Capture the cell that displays the provided text and extract its (x, y) central coordinate. 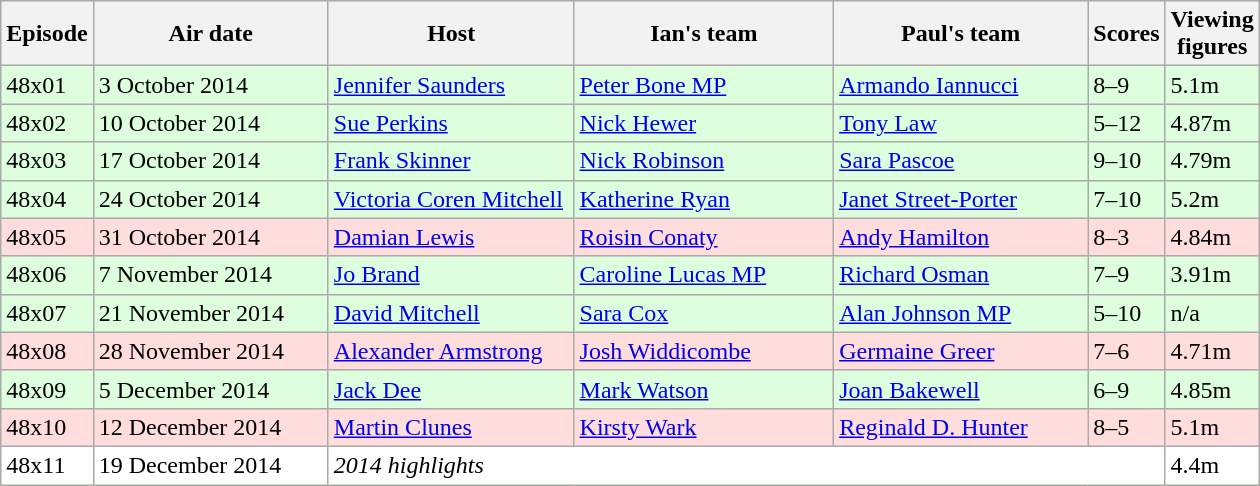
n/a (1212, 313)
8–5 (1126, 427)
6–9 (1126, 389)
Frank Skinner (451, 161)
4.85m (1212, 389)
48x01 (47, 85)
Richard Osman (961, 275)
48x04 (47, 199)
48x03 (47, 161)
8–9 (1126, 85)
48x08 (47, 351)
Jack Dee (451, 389)
Paul's team (961, 34)
17 October 2014 (210, 161)
7–6 (1126, 351)
Jennifer Saunders (451, 85)
Andy Hamilton (961, 237)
Janet Street-Porter (961, 199)
3 October 2014 (210, 85)
Peter Bone MP (704, 85)
Tony Law (961, 123)
Joan Bakewell (961, 389)
48x06 (47, 275)
Kirsty Wark (704, 427)
5 December 2014 (210, 389)
4.87m (1212, 123)
Sue Perkins (451, 123)
Scores (1126, 34)
4.79m (1212, 161)
Roisin Conaty (704, 237)
Sara Cox (704, 313)
4.4m (1212, 465)
21 November 2014 (210, 313)
2014 highlights (746, 465)
7–10 (1126, 199)
4.84m (1212, 237)
7–9 (1126, 275)
Reginald D. Hunter (961, 427)
7 November 2014 (210, 275)
David Mitchell (451, 313)
3.91m (1212, 275)
4.71m (1212, 351)
Air date (210, 34)
Germaine Greer (961, 351)
12 December 2014 (210, 427)
5–10 (1126, 313)
Josh Widdicombe (704, 351)
19 December 2014 (210, 465)
48x11 (47, 465)
Jo Brand (451, 275)
Alexander Armstrong (451, 351)
Victoria Coren Mitchell (451, 199)
Viewing figures (1212, 34)
24 October 2014 (210, 199)
Armando Iannucci (961, 85)
Nick Hewer (704, 123)
Sara Pascoe (961, 161)
5–12 (1126, 123)
48x09 (47, 389)
Martin Clunes (451, 427)
Damian Lewis (451, 237)
48x05 (47, 237)
48x07 (47, 313)
48x10 (47, 427)
8–3 (1126, 237)
5.2m (1212, 199)
Katherine Ryan (704, 199)
48x02 (47, 123)
Host (451, 34)
Episode (47, 34)
9–10 (1126, 161)
Caroline Lucas MP (704, 275)
Mark Watson (704, 389)
Nick Robinson (704, 161)
31 October 2014 (210, 237)
Alan Johnson MP (961, 313)
Ian's team (704, 34)
28 November 2014 (210, 351)
10 October 2014 (210, 123)
